Locate the cell with the specified text and output its (X, Y) center coordinate. 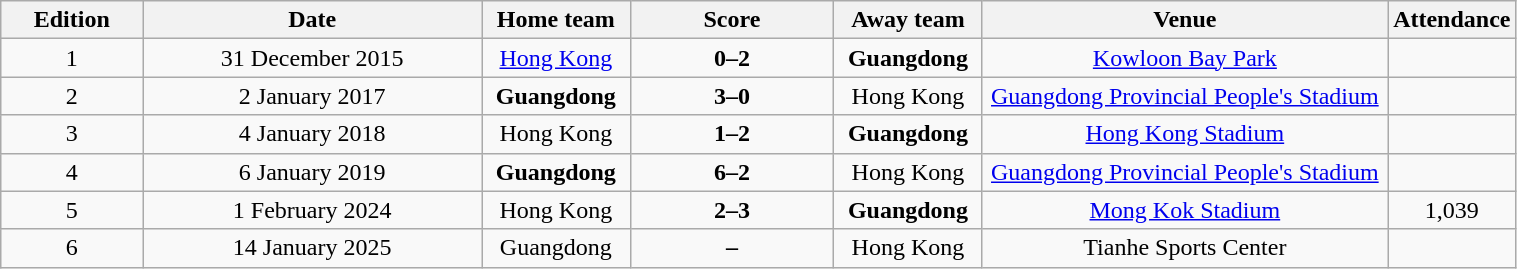
6–2 (732, 172)
1 (72, 58)
3–0 (732, 96)
2–3 (732, 210)
14 January 2025 (312, 248)
Date (312, 20)
0–2 (732, 58)
6 (72, 248)
4 January 2018 (312, 134)
2 (72, 96)
Kowloon Bay Park (1184, 58)
1–2 (732, 134)
Venue (1184, 20)
Edition (72, 20)
Attendance (1452, 20)
Score (732, 20)
Away team (908, 20)
6 January 2019 (312, 172)
3 (72, 134)
2 January 2017 (312, 96)
Hong Kong Stadium (1184, 134)
1,039 (1452, 210)
– (732, 248)
Home team (556, 20)
5 (72, 210)
1 February 2024 (312, 210)
31 December 2015 (312, 58)
4 (72, 172)
Tianhe Sports Center (1184, 248)
Mong Kok Stadium (1184, 210)
